Return the (X, Y) coordinate for the center point of the cell that contains the specified text.  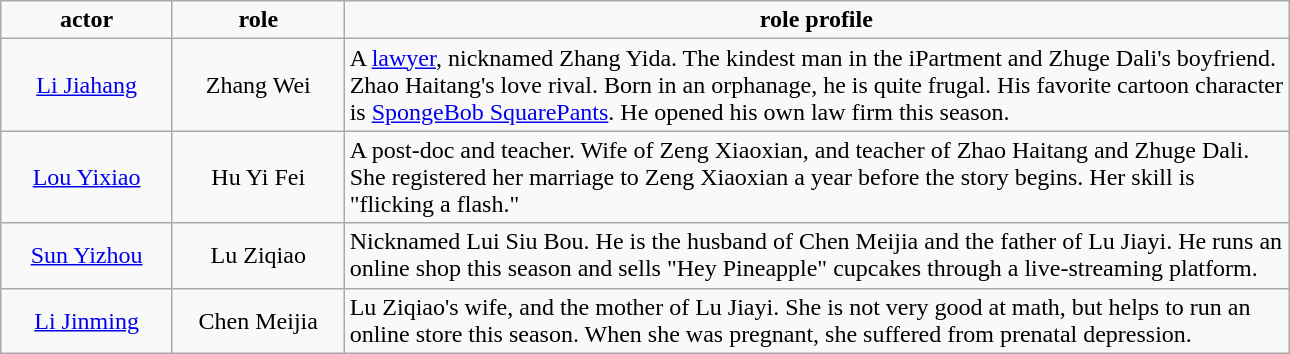
Lou Yixiao (87, 177)
role profile (816, 20)
Li Jinming (87, 320)
Hu Yi Fei (258, 177)
Zhang Wei (258, 85)
Sun Yizhou (87, 256)
Li Jiahang (87, 85)
actor (87, 20)
role (258, 20)
Lu Ziqiao (258, 256)
Chen Meijia (258, 320)
